Detect which cell encompasses the target text, then output its [x, y] center coordinate. 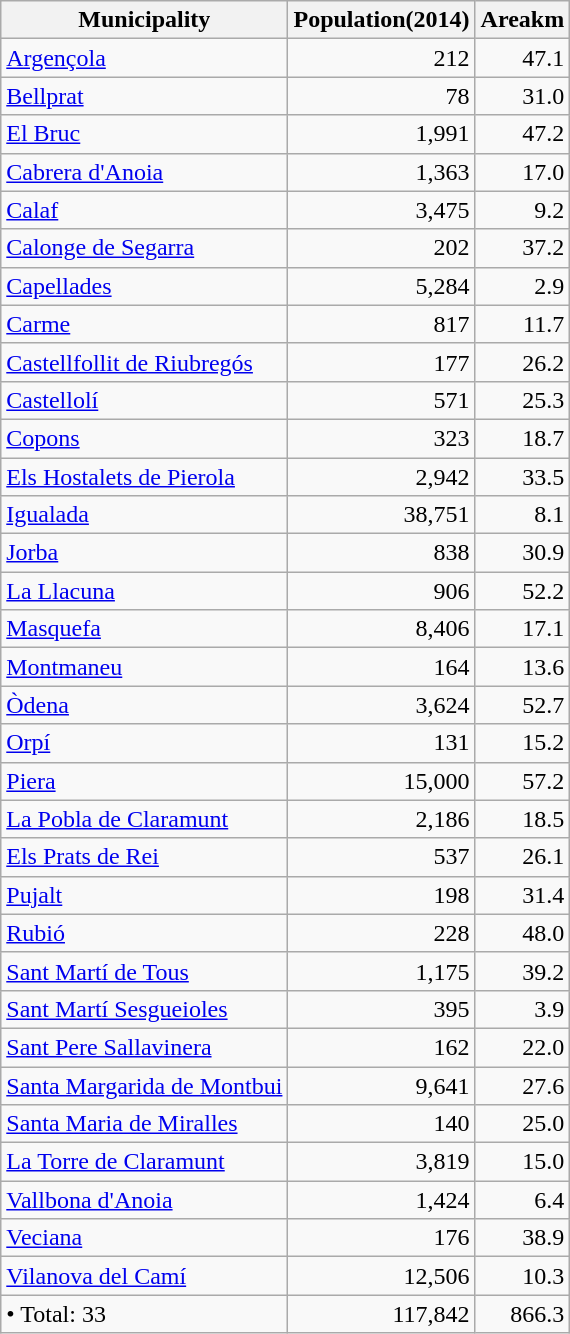
13.6 [522, 667]
Bellprat [144, 96]
22.0 [522, 1047]
37.2 [522, 248]
Piera [144, 781]
9.2 [522, 210]
38,751 [382, 515]
3,819 [382, 1162]
164 [382, 667]
25.0 [522, 1124]
31.4 [522, 895]
Calonge de Segarra [144, 248]
Montmaneu [144, 667]
38.9 [522, 1238]
838 [382, 553]
17.1 [522, 629]
26.2 [522, 362]
3.9 [522, 1009]
Masquefa [144, 629]
Capellades [144, 286]
11.7 [522, 324]
18.5 [522, 819]
Santa Margarida de Montbui [144, 1085]
Igualada [144, 515]
323 [382, 438]
12,506 [382, 1276]
Pujalt [144, 895]
9,641 [382, 1085]
27.6 [522, 1085]
537 [382, 857]
571 [382, 400]
117,842 [382, 1314]
866.3 [522, 1314]
1,424 [382, 1200]
Els Prats de Rei [144, 857]
228 [382, 933]
25.3 [522, 400]
Population(2014) [382, 20]
18.7 [522, 438]
Municipality [144, 20]
2,186 [382, 819]
162 [382, 1047]
Els Hostalets de Pierola [144, 477]
47.2 [522, 134]
57.2 [522, 781]
131 [382, 743]
15.0 [522, 1162]
Rubió [144, 933]
2.9 [522, 286]
2,942 [382, 477]
8.1 [522, 515]
395 [382, 1009]
5,284 [382, 286]
177 [382, 362]
78 [382, 96]
• Total: 33 [144, 1314]
47.1 [522, 58]
202 [382, 248]
17.0 [522, 172]
31.0 [522, 96]
1,991 [382, 134]
1,363 [382, 172]
Sant Pere Sallavinera [144, 1047]
3,475 [382, 210]
Òdena [144, 705]
15,000 [382, 781]
52.2 [522, 591]
Argençola [144, 58]
140 [382, 1124]
Vallbona d'Anoia [144, 1200]
212 [382, 58]
Carme [144, 324]
906 [382, 591]
8,406 [382, 629]
Calaf [144, 210]
La Llacuna [144, 591]
El Bruc [144, 134]
Copons [144, 438]
Areakm [522, 20]
30.9 [522, 553]
198 [382, 895]
Sant Martí Sesgueioles [144, 1009]
Castellfollit de Riubregós [144, 362]
176 [382, 1238]
48.0 [522, 933]
15.2 [522, 743]
6.4 [522, 1200]
1,175 [382, 971]
Veciana [144, 1238]
33.5 [522, 477]
817 [382, 324]
Castellolí [144, 400]
52.7 [522, 705]
Santa Maria de Miralles [144, 1124]
3,624 [382, 705]
10.3 [522, 1276]
Jorba [144, 553]
26.1 [522, 857]
Sant Martí de Tous [144, 971]
Vilanova del Camí [144, 1276]
39.2 [522, 971]
Cabrera d'Anoia [144, 172]
La Pobla de Claramunt [144, 819]
Orpí [144, 743]
La Torre de Claramunt [144, 1162]
